Return [x, y] of the center of cell containing provided text 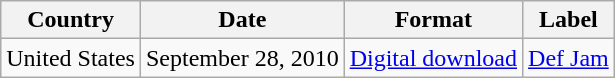
Format [433, 20]
United States [71, 58]
Def Jam [569, 58]
September 28, 2010 [242, 58]
Country [71, 20]
Digital download [433, 58]
Label [569, 20]
Date [242, 20]
